Locate the cell with the specified text and output its (X, Y) center coordinate. 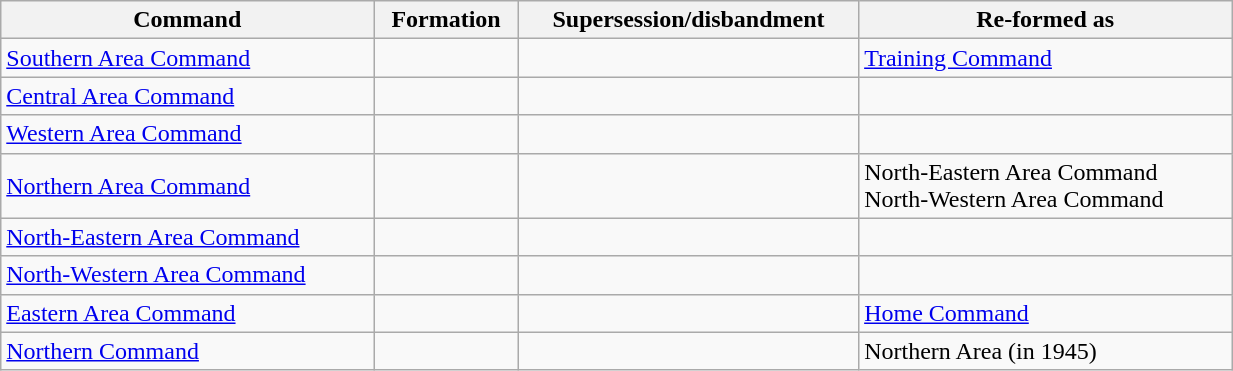
Re-formed as (1046, 20)
North-Western Area Command (188, 275)
Southern Area Command (188, 58)
Home Command (1046, 313)
Central Area Command (188, 96)
Northern Area Command (188, 186)
Command (188, 20)
Formation (446, 20)
Northern Area (in 1945) (1046, 351)
Supersession/disbandment (688, 20)
Training Command (1046, 58)
Northern Command (188, 351)
Eastern Area Command (188, 313)
Western Area Command (188, 134)
North-Eastern Area CommandNorth-Western Area Command (1046, 186)
North-Eastern Area Command (188, 237)
